Locate the cell with the specified text and output its (x, y) center coordinate. 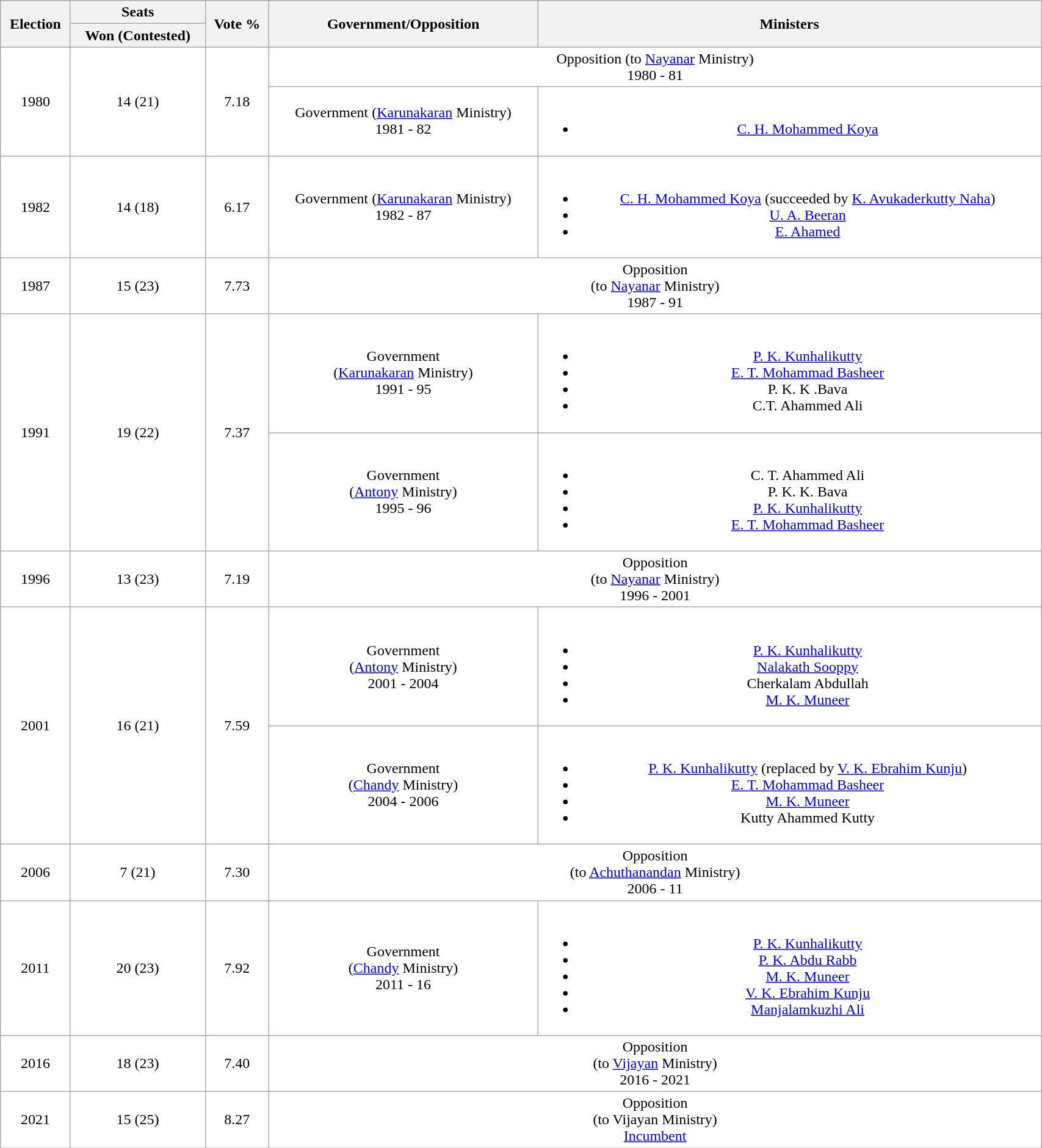
8.27 (237, 1120)
C. T. Ahammed AliP. K. K. BavaP. K. KunhalikuttyE. T. Mohammad Basheer (789, 492)
P. K. Kunhalikutty (replaced by V. K. Ebrahim Kunju)E. T. Mohammad BasheerM. K. MuneerKutty Ahammed Kutty (789, 785)
20 (23) (138, 967)
7.59 (237, 725)
Won (Contested) (138, 35)
7.30 (237, 872)
7.18 (237, 101)
C. H. Mohammed Koya (789, 121)
1980 (35, 101)
7.92 (237, 967)
19 (22) (138, 432)
Opposition(to Nayanar Ministry)1987 - 91 (656, 286)
15 (23) (138, 286)
P. K. KunhalikuttyNalakath SooppyCherkalam AbdullahM. K. Muneer (789, 666)
Government(Karunakaran Ministry)1991 - 95 (403, 373)
13 (23) (138, 579)
2016 (35, 1064)
Ministers (789, 24)
C. H. Mohammed Koya (succeeded by K. Avukaderkutty Naha)U. A. BeeranE. Ahamed (789, 206)
Seats (138, 12)
Government (Karunakaran Ministry)1982 - 87 (403, 206)
7.73 (237, 286)
P. K. KunhalikuttyE. T. Mohammad BasheerP. K. K .BavaC.T. Ahammed Ali (789, 373)
1996 (35, 579)
16 (21) (138, 725)
Opposition(to Achuthanandan Ministry)2006 - 11 (656, 872)
7.40 (237, 1064)
7.19 (237, 579)
Government(Antony Ministry)1995 - 96 (403, 492)
Government/Opposition (403, 24)
Government (Karunakaran Ministry)1981 - 82 (403, 121)
1991 (35, 432)
Opposition (to Nayanar Ministry)1980 - 81 (656, 67)
Government(Antony Ministry)2001 - 2004 (403, 666)
2011 (35, 967)
Opposition(to Vijayan Ministry)2016 - 2021 (656, 1064)
1987 (35, 286)
7 (21) (138, 872)
15 (25) (138, 1120)
14 (18) (138, 206)
2006 (35, 872)
Opposition(to Nayanar Ministry)1996 - 2001 (656, 579)
Election (35, 24)
Opposition(to Vijayan Ministry)Incumbent (656, 1120)
14 (21) (138, 101)
1982 (35, 206)
Vote % (237, 24)
6.17 (237, 206)
2021 (35, 1120)
Government(Chandy Ministry)2004 - 2006 (403, 785)
7.37 (237, 432)
Government(Chandy Ministry)2011 - 16 (403, 967)
P. K. KunhalikuttyP. K. Abdu RabbM. K. MuneerV. K. Ebrahim KunjuManjalamkuzhi Ali (789, 967)
18 (23) (138, 1064)
2001 (35, 725)
